Search for the cell housing the specified text and yield its [X, Y] center coordinate. 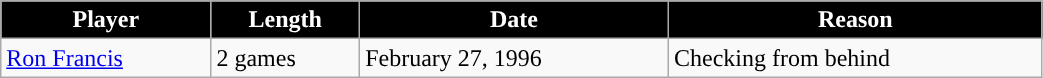
Date [514, 20]
February 27, 1996 [514, 58]
Reason [855, 20]
Length [286, 20]
Player [106, 20]
Ron Francis [106, 58]
2 games [286, 58]
Checking from behind [855, 58]
